Find where the given text appears and provide that cell's center as (x, y) coordinate. 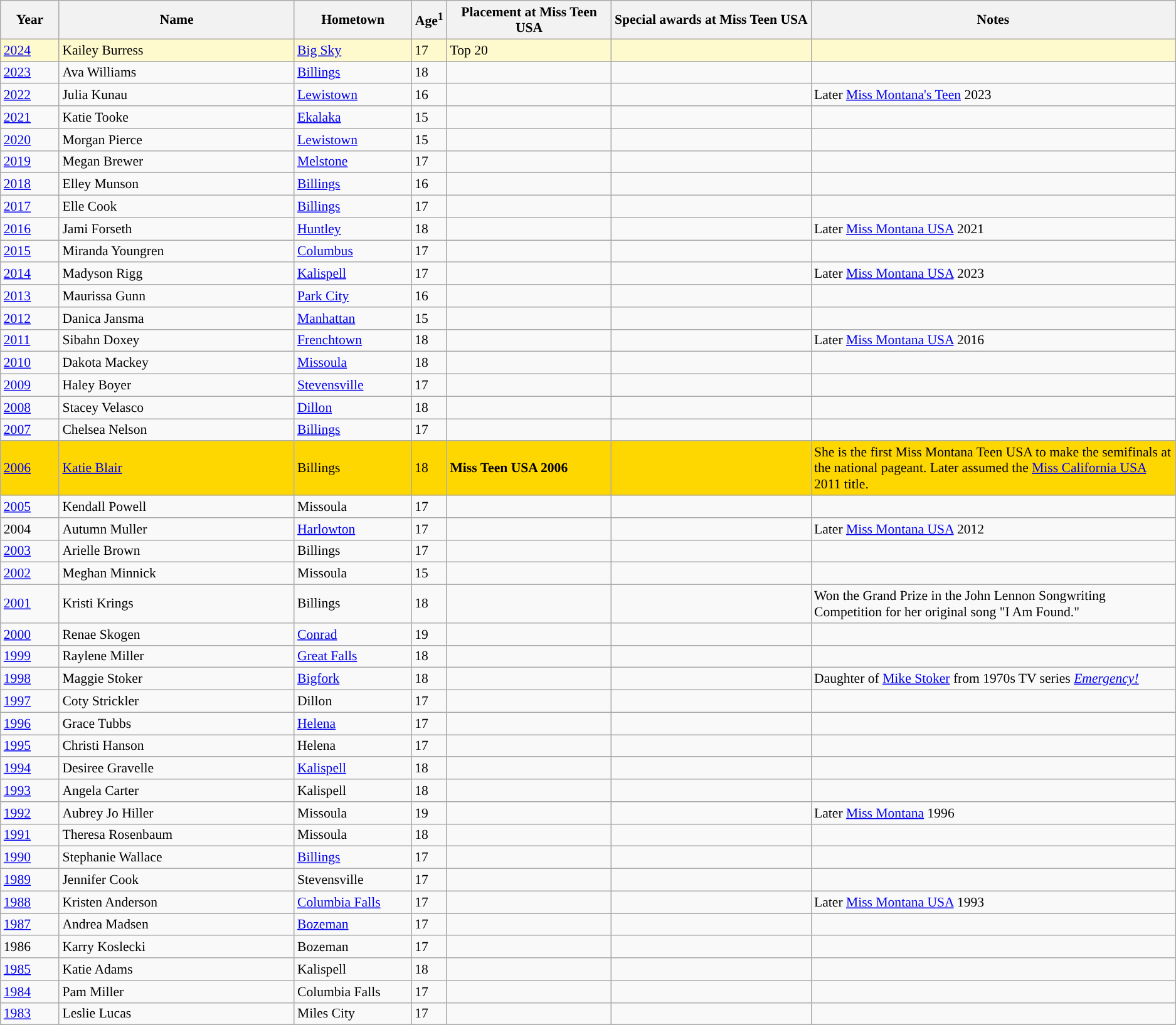
1987 (30, 925)
Sibahn Doxey (177, 340)
Karry Koslecki (177, 947)
Jennifer Cook (177, 880)
Special awards at Miss Teen USA (711, 20)
2001 (30, 604)
Miles City (352, 1014)
2007 (30, 430)
1995 (30, 746)
Huntley (352, 229)
1992 (30, 813)
Ava Williams (177, 73)
2006 (30, 469)
Big Sky (352, 50)
Maurissa Gunn (177, 296)
Grace Tubbs (177, 723)
Ekalaka (352, 117)
1983 (30, 1014)
Dakota Mackey (177, 363)
Julia Kunau (177, 95)
Pam Miller (177, 992)
Harlowton (352, 529)
2002 (30, 574)
Elle Cook (177, 207)
Stacey Velasco (177, 407)
She is the first Miss Montana Teen USA to make the semifinals at the national pageant. Later assumed the Miss California USA 2011 title. (993, 469)
1989 (30, 880)
1985 (30, 969)
Conrad (352, 634)
2023 (30, 73)
1999 (30, 656)
Arielle Brown (177, 551)
Christi Hanson (177, 746)
Won the Grand Prize in the John Lennon Songwriting Competition for her original song "I Am Found." (993, 604)
Age1 (429, 20)
Coty Strickler (177, 702)
Miranda Youngren (177, 251)
2022 (30, 95)
Haley Boyer (177, 386)
Maggie Stoker (177, 679)
Later Miss Montana USA 2016 (993, 340)
Kristen Anderson (177, 902)
Danica Jansma (177, 318)
2003 (30, 551)
1984 (30, 992)
2018 (30, 184)
1991 (30, 835)
Katie Blair (177, 469)
2015 (30, 251)
Theresa Rosenbaum (177, 835)
Later Miss Montana's Teen 2023 (993, 95)
1988 (30, 902)
2017 (30, 207)
1990 (30, 858)
Kailey Burress (177, 50)
Aubrey Jo Hiller (177, 813)
Leslie Lucas (177, 1014)
Later Miss Montana USA 2012 (993, 529)
Later Miss Montana USA 2023 (993, 274)
2020 (30, 140)
2012 (30, 318)
Meghan Minnick (177, 574)
Jami Forseth (177, 229)
Desiree Gravelle (177, 769)
2016 (30, 229)
Frenchtown (352, 340)
Melstone (352, 162)
1996 (30, 723)
2010 (30, 363)
Elley Munson (177, 184)
Andrea Madsen (177, 925)
Name (177, 20)
2011 (30, 340)
1997 (30, 702)
2014 (30, 274)
Renae Skogen (177, 634)
Columbus (352, 251)
Placement at Miss Teen USA (529, 20)
Madyson Rigg (177, 274)
Raylene Miller (177, 656)
2024 (30, 50)
Later Miss Montana USA 2021 (993, 229)
Megan Brewer (177, 162)
Great Falls (352, 656)
Park City (352, 296)
Miss Teen USA 2006 (529, 469)
Daughter of Mike Stoker from 1970s TV series Emergency! (993, 679)
Year (30, 20)
Top 20 (529, 50)
1986 (30, 947)
1998 (30, 679)
Stephanie Wallace (177, 858)
Katie Adams (177, 969)
Angela Carter (177, 791)
2005 (30, 507)
Autumn Muller (177, 529)
2019 (30, 162)
Later Miss Montana 1996 (993, 813)
1993 (30, 791)
1994 (30, 769)
Manhattan (352, 318)
Later Miss Montana USA 1993 (993, 902)
Notes (993, 20)
2008 (30, 407)
Hometown (352, 20)
Chelsea Nelson (177, 430)
2021 (30, 117)
Kendall Powell (177, 507)
Morgan Pierce (177, 140)
Bigfork (352, 679)
2013 (30, 296)
2009 (30, 386)
2000 (30, 634)
2004 (30, 529)
Katie Tooke (177, 117)
Kristi Krings (177, 604)
